Find where the given text appears and provide that cell's center as [X, Y] coordinate. 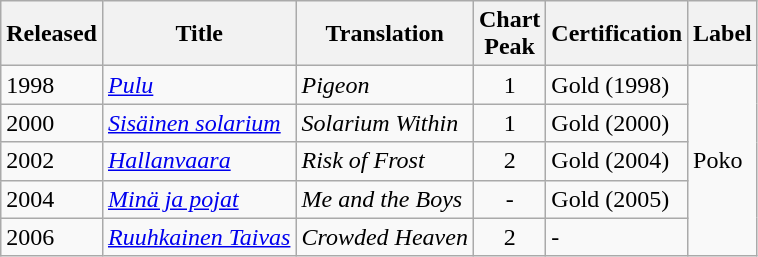
Gold (2004) [617, 161]
Title [199, 34]
2002 [52, 161]
Poko [723, 161]
Crowded Heaven [384, 237]
Released [52, 34]
Gold (2000) [617, 123]
Solarium Within [384, 123]
Translation [384, 34]
Minä ja pojat [199, 199]
Gold (1998) [617, 85]
Pulu [199, 85]
Sisäinen solarium [199, 123]
1998 [52, 85]
Risk of Frost [384, 161]
Certification [617, 34]
Gold (2005) [617, 199]
Label [723, 34]
Me and the Boys [384, 199]
Hallanvaara [199, 161]
Ruuhkainen Taivas [199, 237]
Chart Peak [509, 34]
2006 [52, 237]
2004 [52, 199]
Pigeon [384, 85]
2000 [52, 123]
